Return (x, y) of the center of cell containing provided text 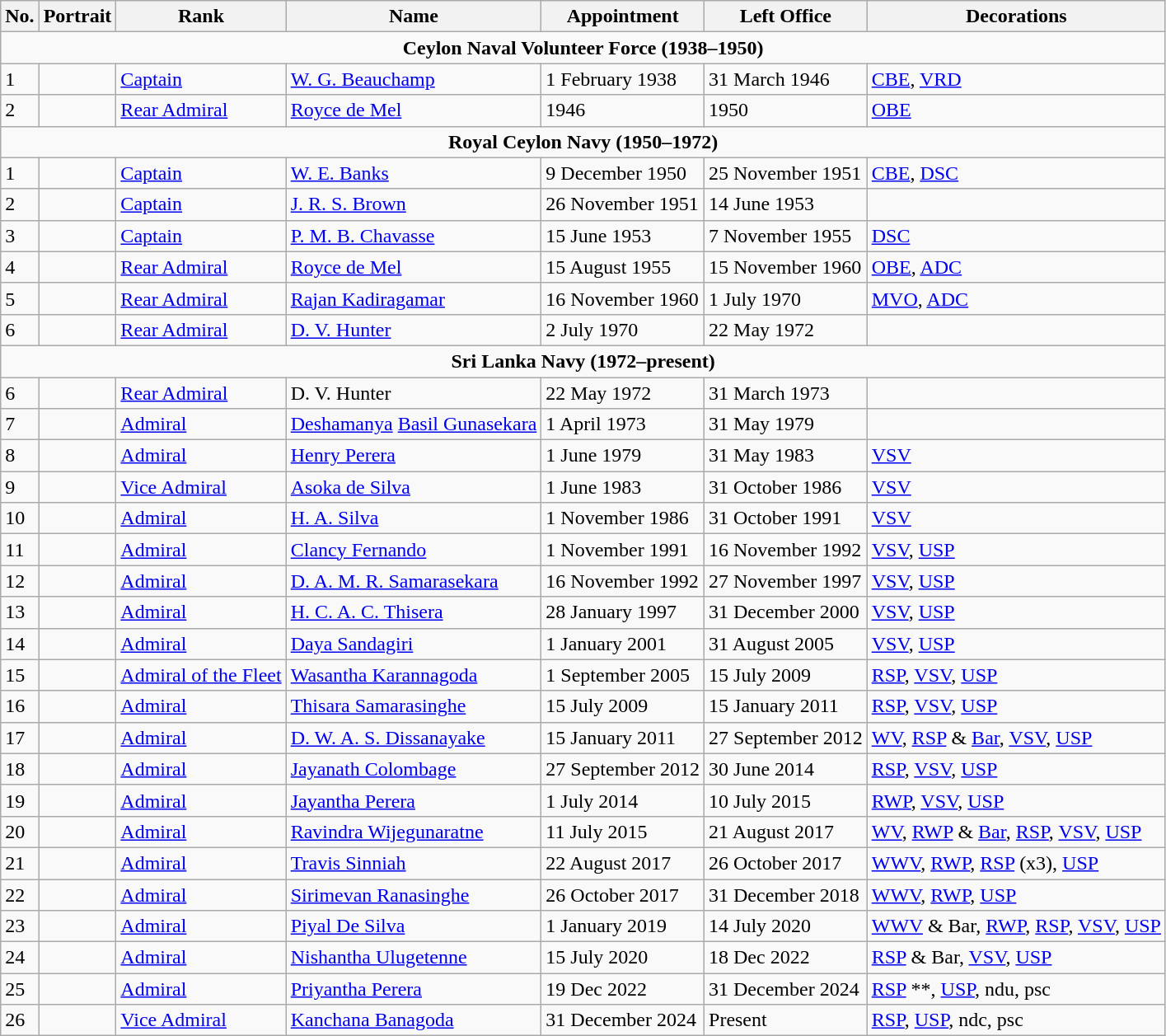
1 July 1970 (786, 298)
Travis Sinniah (414, 863)
Clancy Fernando (414, 550)
15 November 1960 (786, 267)
13 (20, 612)
15 August 1955 (623, 267)
26 November 1951 (623, 204)
31 March 1973 (786, 393)
16 November 1960 (623, 298)
WV, RSP & Bar, VSV, USP (1016, 738)
25 (20, 989)
31 May 1979 (786, 424)
1 November 1991 (623, 550)
14 July 2020 (786, 926)
H. C. A. C. Thisera (414, 612)
21 (20, 863)
26 (20, 1020)
15 June 1953 (623, 236)
Admiral of the Fleet (201, 675)
RSP, USP, ndc, psc (1016, 1020)
Nishantha Ulugetenne (414, 958)
9 (20, 487)
14 June 1953 (786, 204)
31 August 2005 (786, 644)
Appointment (623, 16)
WWV & Bar, RWP, RSP, VSV, USP (1016, 926)
MVO, ADC (1016, 298)
Sirimevan Ranasinghe (414, 894)
Wasantha Karannagoda (414, 675)
D. A. M. R. Samarasekara (414, 581)
15 (20, 675)
Ceylon Naval Volunteer Force (1938–1950) (583, 48)
1946 (623, 110)
OBE (1016, 110)
Thisara Samarasinghe (414, 706)
WV, RWP & Bar, RSP, VSV, USP (1016, 832)
31 October 1991 (786, 518)
No. (20, 16)
Rajan Kadiragamar (414, 298)
Ravindra Wijegunaratne (414, 832)
1 November 1986 (623, 518)
5 (20, 298)
22 (20, 894)
31 December 2018 (786, 894)
8 (20, 456)
Asoka de Silva (414, 487)
10 July 2015 (786, 800)
31 March 1946 (786, 79)
WWV, RWP, RSP (x3), USP (1016, 863)
12 (20, 581)
18 Dec 2022 (786, 958)
J. R. S. Brown (414, 204)
31 October 1986 (786, 487)
Jayanath Colombage (414, 769)
27 November 1997 (786, 581)
Jayantha Perera (414, 800)
Kanchana Banagoda (414, 1020)
Left Office (786, 16)
Henry Perera (414, 456)
15 July 2020 (623, 958)
3 (20, 236)
RSP **, USP, ndu, psc (1016, 989)
17 (20, 738)
W. G. Beauchamp (414, 79)
Royal Ceylon Navy (1950–1972) (583, 142)
Portrait (77, 16)
D. W. A. S. Dissanayake (414, 738)
1 January 2019 (623, 926)
RSP & Bar, VSV, USP (1016, 958)
18 (20, 769)
31 December 2000 (786, 612)
Name (414, 16)
1 February 1938 (623, 79)
DSC (1016, 236)
7 November 1955 (786, 236)
25 November 1951 (786, 173)
14 (20, 644)
CBE, DSC (1016, 173)
Sri Lanka Navy (1972–present) (583, 361)
30 June 2014 (786, 769)
H. A. Silva (414, 518)
16 (20, 706)
W. E. Banks (414, 173)
22 August 2017 (623, 863)
10 (20, 518)
RWP, VSV, USP (1016, 800)
24 (20, 958)
9 December 1950 (623, 173)
2 July 1970 (623, 330)
Daya Sandagiri (414, 644)
1 April 1973 (623, 424)
31 May 1983 (786, 456)
7 (20, 424)
28 January 1997 (623, 612)
Present (786, 1020)
WWV, RWP, USP (1016, 894)
Piyal De Silva (414, 926)
1 July 2014 (623, 800)
Decorations (1016, 16)
Rank (201, 16)
P. M. B. Chavasse (414, 236)
1 June 1979 (623, 456)
19 Dec 2022 (623, 989)
19 (20, 800)
Priyantha Perera (414, 989)
23 (20, 926)
1 June 1983 (623, 487)
1 January 2001 (623, 644)
4 (20, 267)
20 (20, 832)
1950 (786, 110)
11 (20, 550)
Deshamanya Basil Gunasekara (414, 424)
OBE, ADC (1016, 267)
1 September 2005 (623, 675)
11 July 2015 (623, 832)
21 August 2017 (786, 832)
CBE, VRD (1016, 79)
